Output the (X, Y) coordinate of the center of the cell containing the given text.  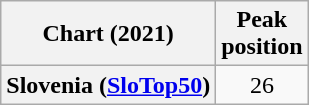
26 (262, 85)
Peakposition (262, 34)
Chart (2021) (108, 34)
Slovenia (SloTop50) (108, 85)
